Detect which cell encompasses the target text, then output its [x, y] center coordinate. 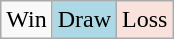
Loss [145, 20]
Win [26, 20]
Draw [84, 20]
